Capture the cell that displays the provided text and extract its (x, y) central coordinate. 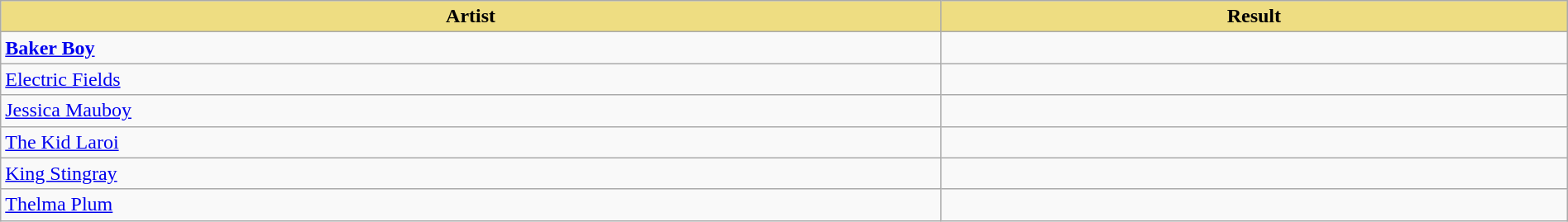
Thelma Plum (471, 205)
Artist (471, 17)
King Stingray (471, 173)
Baker Boy (471, 48)
Result (1254, 17)
Electric Fields (471, 79)
The Kid Laroi (471, 142)
Jessica Mauboy (471, 111)
